Determine the (x, y) coordinate at the center of the cell enclosing the given text.  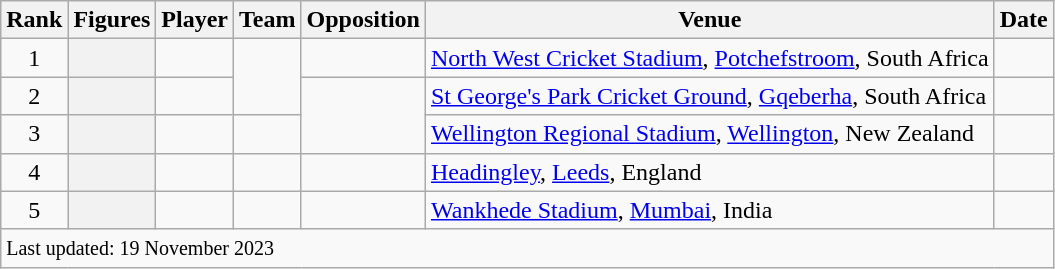
North West Cricket Stadium, Potchefstroom, South Africa (710, 58)
Opposition (363, 20)
Team (268, 20)
Figures (112, 20)
4 (34, 172)
Rank (34, 20)
Wellington Regional Stadium, Wellington, New Zealand (710, 134)
Player (195, 20)
1 (34, 58)
5 (34, 210)
Wankhede Stadium, Mumbai, India (710, 210)
2 (34, 96)
Headingley, Leeds, England (710, 172)
3 (34, 134)
St George's Park Cricket Ground, Gqeberha, South Africa (710, 96)
Last updated: 19 November 2023 (527, 248)
Date (1024, 20)
Venue (710, 20)
